Identify which cell holds the provided text, then report its (x, y) central coordinate. 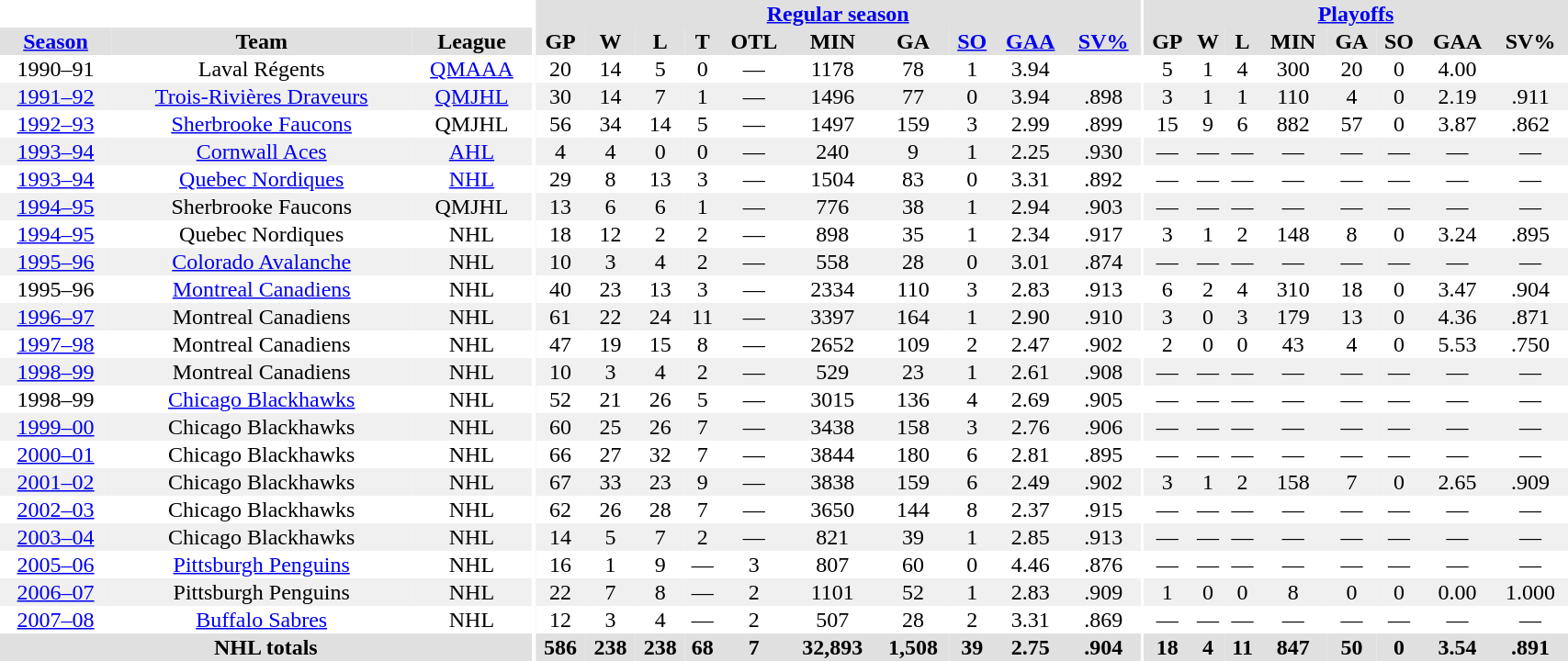
180 (913, 454)
4.36 (1457, 317)
1992–93 (55, 124)
3838 (832, 482)
807 (832, 565)
1101 (832, 592)
.876 (1103, 565)
47 (560, 344)
.871 (1530, 317)
16 (560, 565)
.915 (1103, 510)
882 (1293, 124)
529 (832, 372)
21 (610, 399)
62 (560, 510)
.911 (1530, 96)
2.34 (1031, 234)
38 (913, 207)
.869 (1103, 620)
2.75 (1031, 647)
3.01 (1031, 262)
2.19 (1457, 96)
1497 (832, 124)
.862 (1530, 124)
3015 (832, 399)
0.00 (1457, 592)
2.65 (1457, 482)
1,508 (913, 647)
5.53 (1457, 344)
109 (913, 344)
.892 (1103, 179)
2.47 (1031, 344)
2002–03 (55, 510)
.910 (1103, 317)
3397 (832, 317)
33 (610, 482)
776 (832, 207)
QMAAA (471, 69)
50 (1351, 647)
2.94 (1031, 207)
25 (610, 427)
4.00 (1457, 69)
2.99 (1031, 124)
558 (832, 262)
310 (1293, 289)
Playoffs (1356, 14)
.891 (1530, 647)
3.47 (1457, 289)
Regular season (838, 14)
1991–92 (55, 96)
148 (1293, 234)
32,893 (832, 647)
83 (913, 179)
1990–91 (55, 69)
Team (261, 41)
27 (610, 454)
2652 (832, 344)
OTL (753, 41)
40 (560, 289)
.903 (1103, 207)
34 (610, 124)
24 (660, 317)
2.81 (1031, 454)
57 (1351, 124)
1504 (832, 179)
32 (660, 454)
2.90 (1031, 317)
2.61 (1031, 372)
300 (1293, 69)
2.76 (1031, 427)
Laval Régents (261, 69)
2.85 (1031, 537)
136 (913, 399)
821 (832, 537)
.930 (1103, 151)
507 (832, 620)
.899 (1103, 124)
19 (610, 344)
2000–01 (55, 454)
3.87 (1457, 124)
.908 (1103, 372)
.917 (1103, 234)
AHL (471, 151)
898 (832, 234)
2003–04 (55, 537)
30 (560, 96)
League (471, 41)
2007–08 (55, 620)
1997–98 (55, 344)
3438 (832, 427)
2.25 (1031, 151)
2.37 (1031, 510)
Season (55, 41)
4.46 (1031, 565)
56 (560, 124)
35 (913, 234)
61 (560, 317)
67 (560, 482)
29 (560, 179)
2005–06 (55, 565)
1996–97 (55, 317)
2.49 (1031, 482)
240 (832, 151)
2334 (832, 289)
3650 (832, 510)
586 (560, 647)
.898 (1103, 96)
78 (913, 69)
1178 (832, 69)
.750 (1530, 344)
66 (560, 454)
.906 (1103, 427)
68 (703, 647)
2.69 (1031, 399)
847 (1293, 647)
T (703, 41)
3.24 (1457, 234)
164 (913, 317)
Trois-Rivières Draveurs (261, 96)
1999–00 (55, 427)
77 (913, 96)
3844 (832, 454)
144 (913, 510)
179 (1293, 317)
2006–07 (55, 592)
Cornwall Aces (261, 151)
1496 (832, 96)
.905 (1103, 399)
NHL totals (266, 647)
Buffalo Sabres (261, 620)
Colorado Avalanche (261, 262)
43 (1293, 344)
1.000 (1530, 592)
3.54 (1457, 647)
.874 (1103, 262)
2001–02 (55, 482)
